Provide the (X, Y) coordinate of the cell's center where the given text is located.  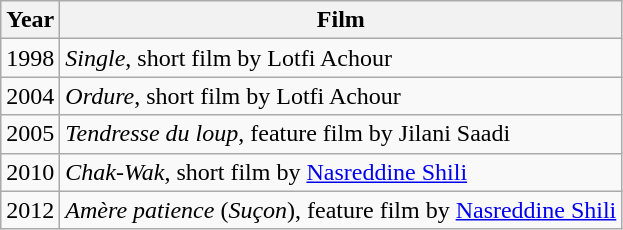
Amère patience (Suçon), feature film by Nasreddine Shili (341, 210)
Single, short film by Lotfi Achour (341, 58)
Year (30, 20)
Chak-Wak, short film by Nasreddine Shili (341, 172)
2010 (30, 172)
Tendresse du loup, feature film by Jilani Saadi (341, 134)
Ordure, short film by Lotfi Achour (341, 96)
Film (341, 20)
2004 (30, 96)
1998 (30, 58)
2012 (30, 210)
2005 (30, 134)
